Extract the (X, Y) coordinate from the center of the cell holding the provided text.  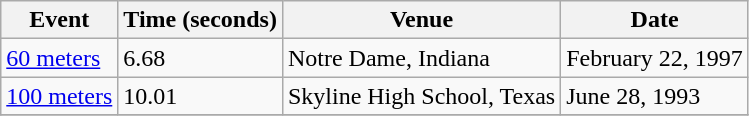
6.68 (200, 58)
100 meters (60, 96)
Notre Dame, Indiana (421, 58)
Venue (421, 20)
10.01 (200, 96)
Event (60, 20)
June 28, 1993 (655, 96)
Date (655, 20)
60 meters (60, 58)
Time (seconds) (200, 20)
Skyline High School, Texas (421, 96)
February 22, 1997 (655, 58)
